Determine the (X, Y) coordinate at the center of the cell enclosing the given text.  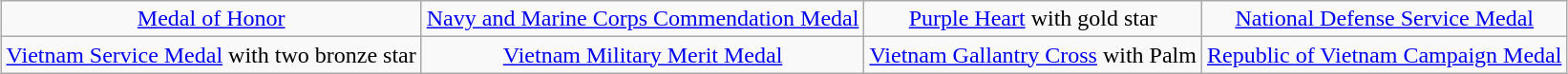
Republic of Vietnam Campaign Medal (1384, 55)
Medal of Honor (211, 19)
National Defense Service Medal (1384, 19)
Vietnam Service Medal with two bronze star (211, 55)
Navy and Marine Corps Commendation Medal (643, 19)
Vietnam Military Merit Medal (643, 55)
Purple Heart with gold star (1033, 19)
Vietnam Gallantry Cross with Palm (1033, 55)
